Identify which cell holds the provided text, then report its [X, Y] central coordinate. 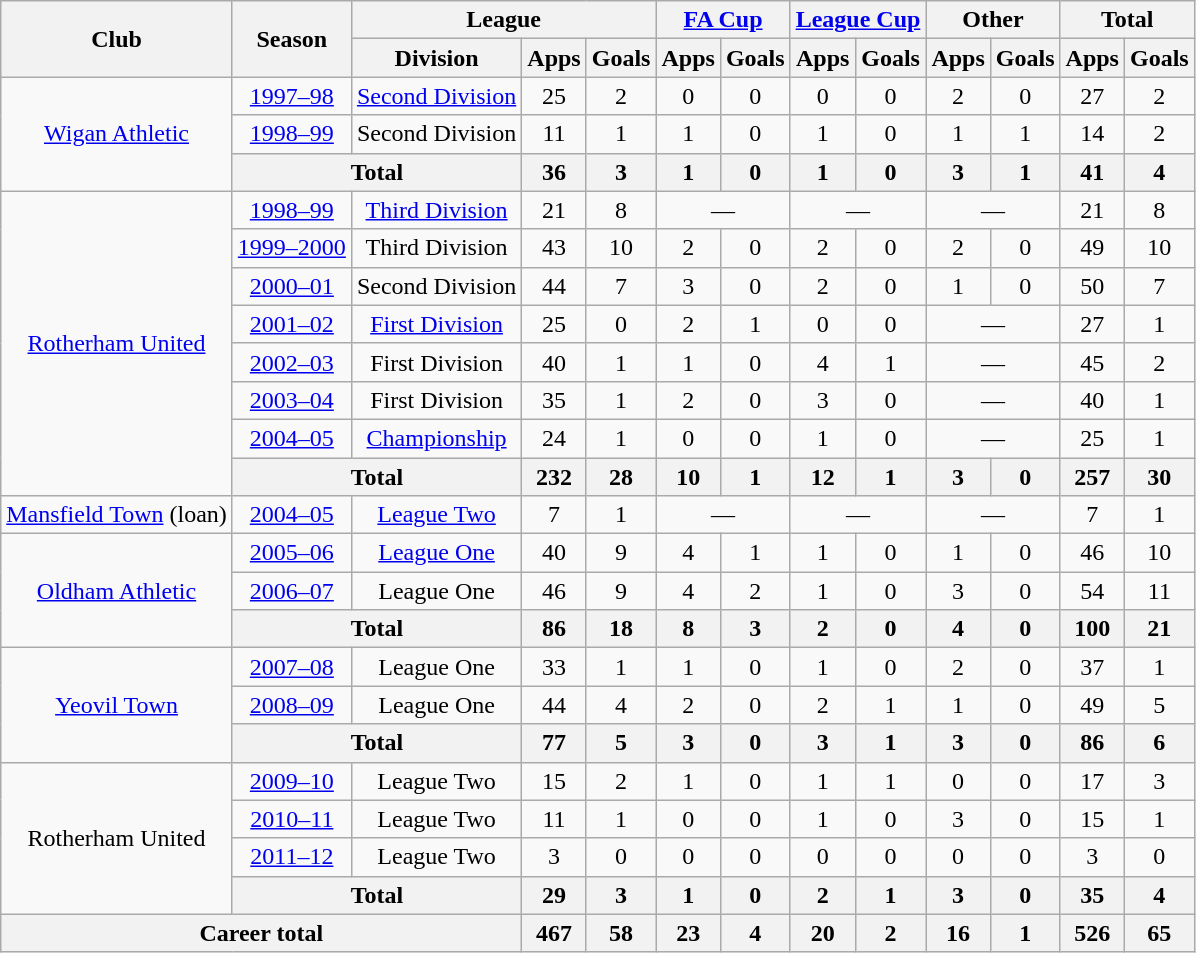
17 [1092, 781]
2001–02 [292, 324]
12 [822, 477]
Club [117, 39]
2009–10 [292, 781]
37 [1092, 667]
2000–01 [292, 286]
2010–11 [292, 819]
2006–07 [292, 591]
58 [621, 933]
467 [554, 933]
77 [554, 743]
20 [822, 933]
41 [1092, 172]
33 [554, 667]
28 [621, 477]
Yeovil Town [117, 705]
2008–09 [292, 705]
45 [1092, 362]
2011–12 [292, 857]
6 [1159, 743]
100 [1092, 629]
Division [436, 58]
14 [1092, 134]
65 [1159, 933]
Career total [262, 933]
54 [1092, 591]
2002–03 [292, 362]
232 [554, 477]
526 [1092, 933]
Oldham Athletic [117, 591]
2007–08 [292, 667]
29 [554, 895]
24 [554, 438]
36 [554, 172]
Season [292, 39]
Wigan Athletic [117, 134]
League Cup [858, 20]
23 [688, 933]
2005–06 [292, 553]
16 [958, 933]
43 [554, 248]
FA Cup [723, 20]
League [504, 20]
Other [993, 20]
2003–04 [292, 400]
30 [1159, 477]
1997–98 [292, 96]
1999–2000 [292, 248]
Championship [436, 438]
18 [621, 629]
50 [1092, 286]
Mansfield Town (loan) [117, 515]
257 [1092, 477]
